For the text-containing cell, return its midpoint in (x, y) coordinate format. 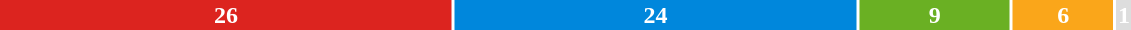
6 (1063, 15)
26 (226, 15)
24 (656, 15)
9 (934, 15)
